Capture the cell that displays the provided text and extract its (X, Y) central coordinate. 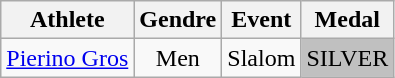
Men (178, 58)
Event (262, 20)
Gendre (178, 20)
Slalom (262, 58)
Pierino Gros (68, 58)
Athlete (68, 20)
Medal (348, 20)
SILVER (348, 58)
